Output the (X, Y) coordinate of the center of the cell containing the given text.  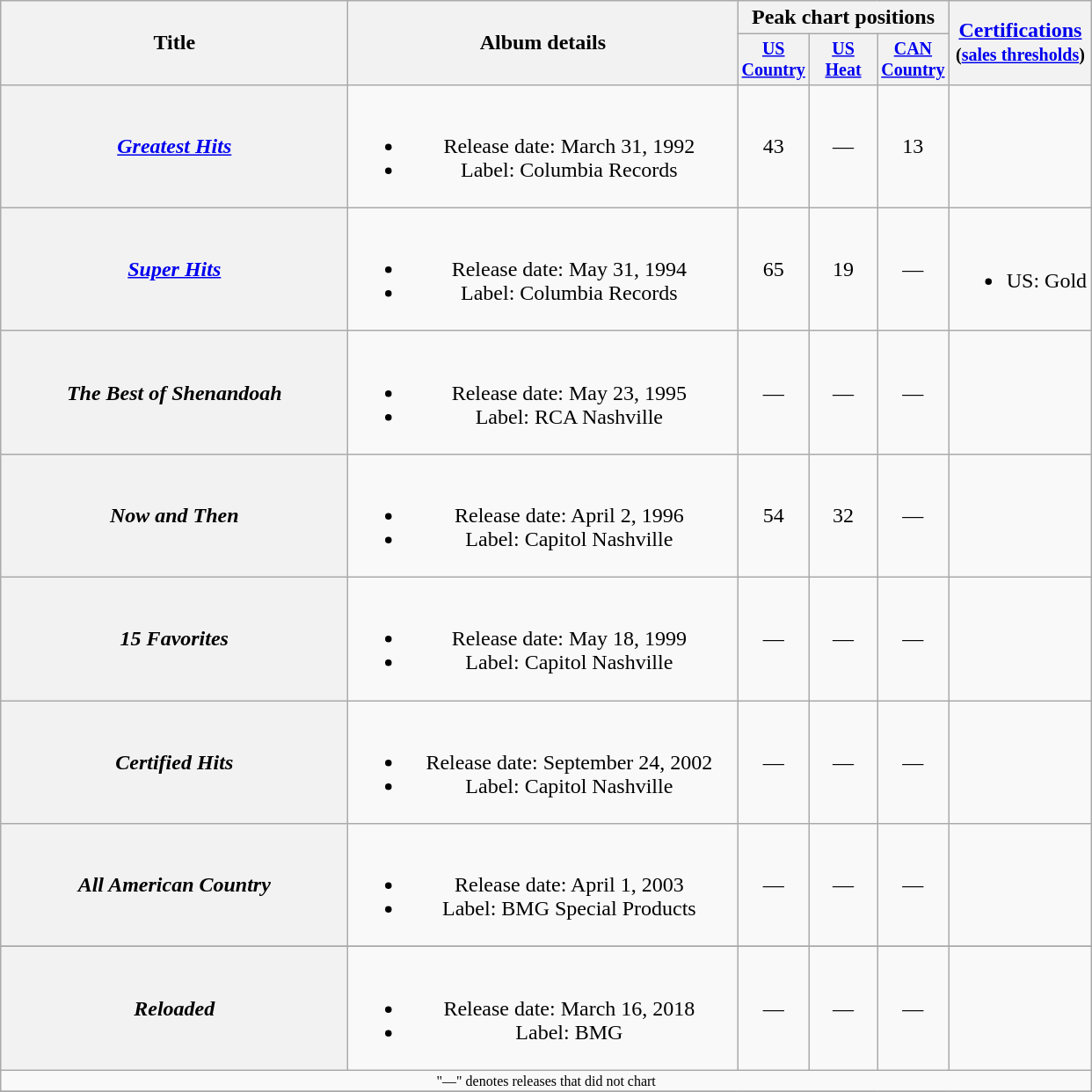
Release date: May 23, 1995Label: RCA Nashville (543, 392)
19 (844, 269)
Release date: March 31, 1992Label: Columbia Records (543, 146)
Release date: March 16, 2018Label: BMG (543, 1008)
US Heat (844, 60)
65 (774, 269)
13 (914, 146)
Peak chart positions (843, 18)
Release date: September 24, 2002Label: Capitol Nashville (543, 762)
15 Favorites (174, 639)
Super Hits (174, 269)
Release date: April 1, 2003Label: BMG Special Products (543, 885)
Title (174, 43)
Now and Then (174, 515)
US: Gold (1020, 269)
Certifications(sales thresholds) (1020, 43)
Greatest Hits (174, 146)
All American Country (174, 885)
Reloaded (174, 1008)
32 (844, 515)
Release date: April 2, 1996Label: Capitol Nashville (543, 515)
US Country (774, 60)
The Best of Shenandoah (174, 392)
43 (774, 146)
54 (774, 515)
Release date: May 31, 1994Label: Columbia Records (543, 269)
Album details (543, 43)
CAN Country (914, 60)
"—" denotes releases that did not chart (547, 1081)
Certified Hits (174, 762)
Release date: May 18, 1999Label: Capitol Nashville (543, 639)
